Return the (x, y) coordinate for the center point of the cell that contains the specified text.  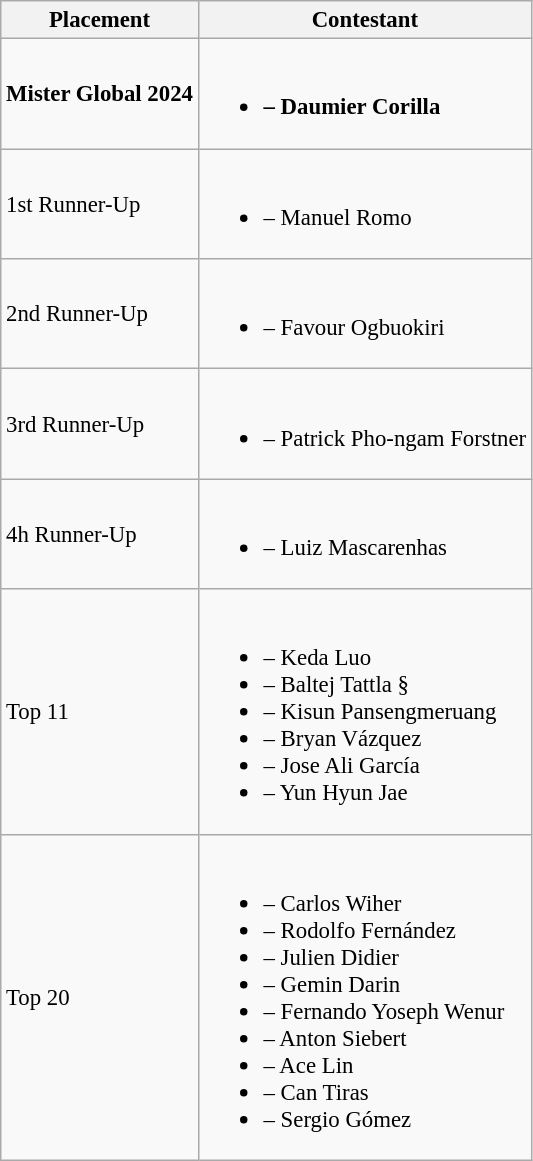
Mister Global 2024 (100, 94)
3rd Runner-Up (100, 424)
4h Runner-Up (100, 534)
– Luiz Mascarenhas (364, 534)
Top 11 (100, 712)
1st Runner-Up (100, 204)
– Favour Ogbuokiri (364, 314)
– Patrick Pho-ngam Forstner (364, 424)
– Keda Luo – Baltej Tattla § – Kisun Pansengmeruang – Bryan Vázquez – Jose Ali García – Yun Hyun Jae (364, 712)
Contestant (364, 20)
– Daumier Corilla (364, 94)
2nd Runner-Up (100, 314)
– Carlos Wiher – Rodolfo Fernández – Julien Didier – Gemin Darin – Fernando Yoseph Wenur – Anton Siebert – Ace Lin – Can Tiras – Sergio Gómez (364, 997)
Top 20 (100, 997)
– Manuel Romo (364, 204)
Placement (100, 20)
